Find where the given text appears and provide that cell's center as (x, y) coordinate. 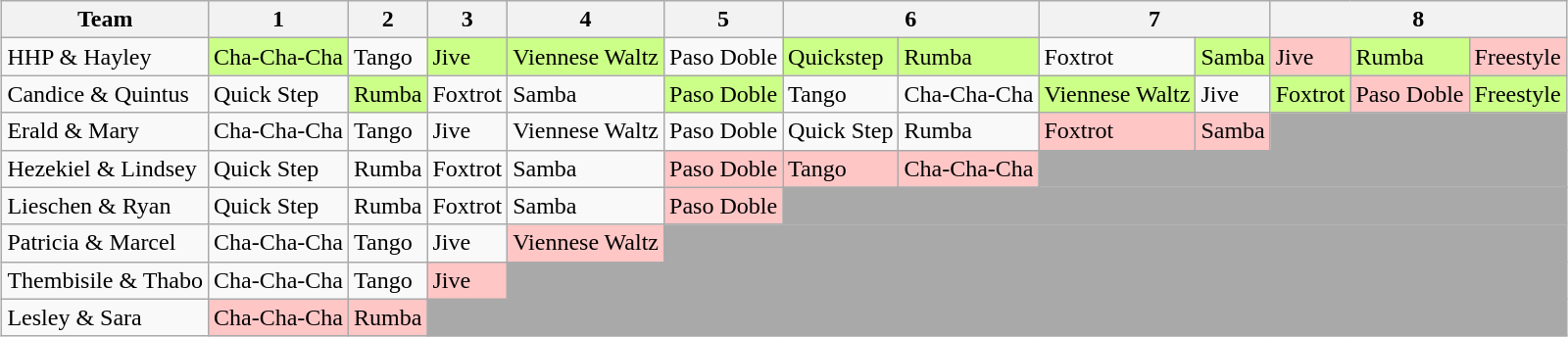
Candice & Quintus (106, 94)
Lieschen & Ryan (106, 206)
2 (388, 20)
Team (106, 20)
1 (278, 20)
3 (467, 20)
4 (586, 20)
Patricia & Marcel (106, 243)
8 (1418, 20)
HHP & Hayley (106, 57)
Hezekiel & Lindsey (106, 168)
Lesley & Sara (106, 317)
Thembisile & Thabo (106, 280)
Erald & Mary (106, 131)
5 (723, 20)
Quickstep (841, 57)
7 (1154, 20)
6 (911, 20)
